Capture the cell that displays the provided text and extract its [X, Y] central coordinate. 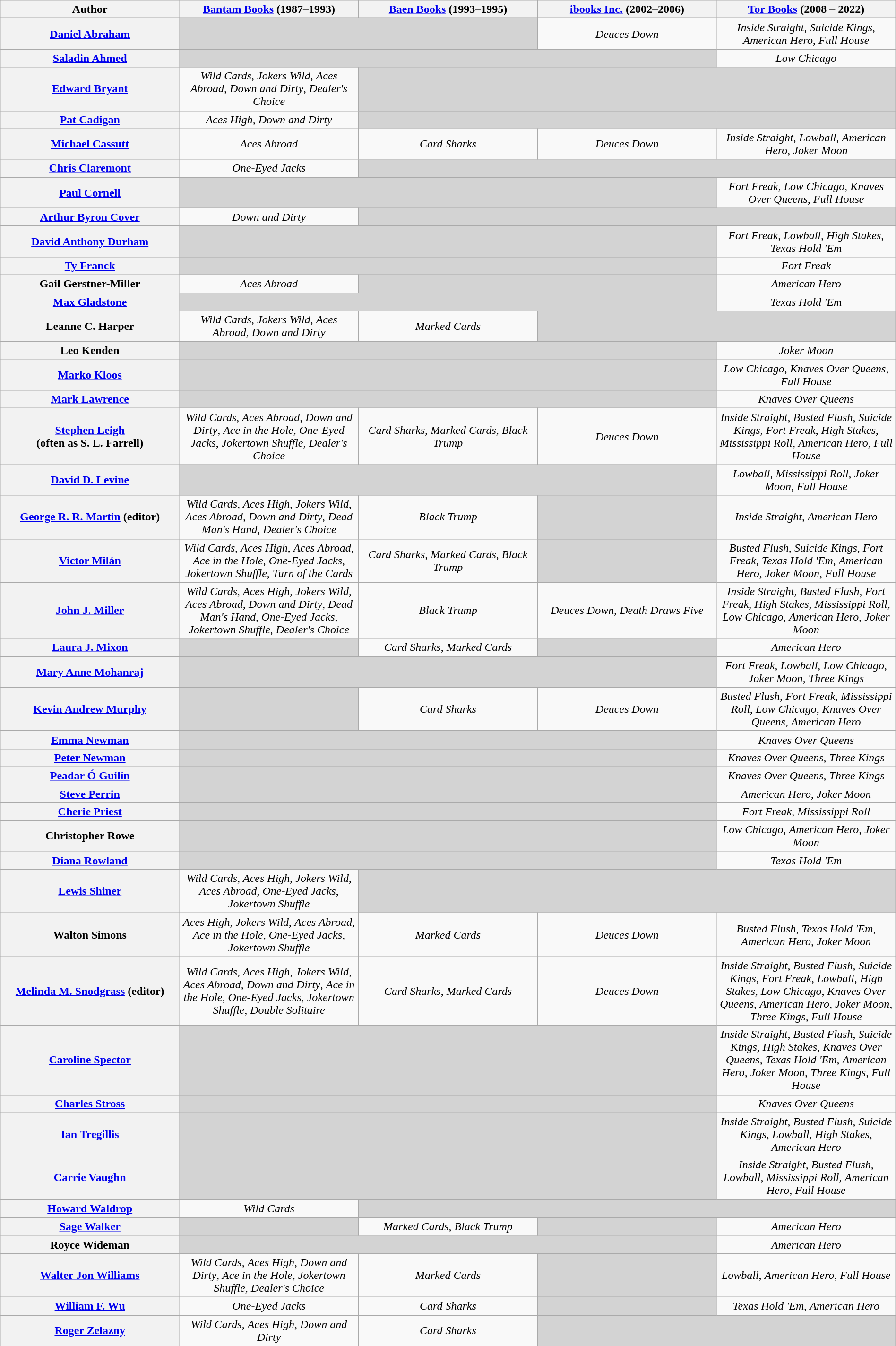
Wild Cards, Aces High, Jokers Wild, Aces Abroad, Down and Dirty, Ace in the Hole, One-Eyed Jacks, Jokertown Shuffle, Double Solitaire [269, 991]
Texas Hold 'Em, American Hero [806, 1306]
Wild Cards, Aces High, Down and Dirty, Ace in the Hole, Jokertown Shuffle, Dealer's Choice [269, 1275]
Howard Waldrop [90, 1208]
Wild Cards, Aces High, Jokers Wild, Aces Abroad, One-Eyed Jacks, Jokertown Shuffle [269, 891]
Fort Freak [806, 266]
Emma Newman [90, 740]
Edward Bryant [90, 89]
Sage Walker [90, 1226]
Aces High, Jokers Wild, Aces Abroad, Ace in the Hole, One-Eyed Jacks, Jokertown Shuffle [269, 935]
William F. Wu [90, 1306]
John J. Miller [90, 611]
Low Chicago, American Hero, Joker Moon [806, 837]
Diana Rowland [90, 861]
Mark Lawrence [90, 399]
Marked Cards, Black Trump [448, 1226]
Inside Straight, Busted Flush, Suicide Kings, High Stakes, Knaves Over Queens, Texas Hold 'Em, American Hero, Joker Moon, Three Kings, Full House [806, 1060]
Charles Stross [90, 1104]
Peadar Ó Guilín [90, 776]
Melinda M. Snodgrass (editor) [90, 991]
Max Gladstone [90, 302]
Lowball, American Hero, Full House [806, 1275]
Inside Straight, Busted Flush, Suicide Kings, Lowball, High Stakes, American Hero [806, 1134]
Michael Cassutt [90, 144]
Joker Moon [806, 351]
Baen Books (1993–1995) [448, 9]
Caroline Spector [90, 1060]
Peter Newman [90, 758]
ibooks Inc. (2002–2006) [627, 9]
Arthur Byron Cover [90, 217]
Wild Cards, Aces Abroad, Down and Dirty, Ace in the Hole, One-Eyed Jacks, Jokertown Shuffle, Dealer's Choice [269, 437]
Wild Cards [269, 1208]
Saladin Ahmed [90, 58]
Wild Cards, Aces High, Down and Dirty [269, 1330]
David D. Levine [90, 480]
Inside Straight, Lowball, American Hero, Joker Moon [806, 144]
Busted Flush, Suicide Kings, Fort Freak, Texas Hold 'Em, American Hero, Joker Moon, Full House [806, 561]
Royce Wideman [90, 1244]
David Anthony Durham [90, 241]
Walter Jon Williams [90, 1275]
George R. R. Martin (editor) [90, 517]
Busted Flush, Fort Freak, Mississippi Roll, Low Chicago, Knaves Over Queens, American Hero [806, 709]
Inside Straight, American Hero [806, 517]
Daniel Abraham [90, 34]
Lowball, Mississippi Roll, Joker Moon, Full House [806, 480]
Inside Straight, Busted Flush, Suicide Kings, Fort Freak, High Stakes, Mississippi Roll, American Hero, Full House [806, 437]
Marko Kloos [90, 375]
Ian Tregillis [90, 1134]
Carrie Vaughn [90, 1178]
Laura J. Mixon [90, 647]
Leo Kenden [90, 351]
Leanne C. Harper [90, 326]
Author [90, 9]
Wild Cards, Aces High, Aces Abroad, Ace in the Hole, One-Eyed Jacks, Jokertown Shuffle, Turn of the Cards [269, 561]
Bantam Books (1987–1993) [269, 9]
Inside Straight, Suicide Kings, American Hero, Full House [806, 34]
Wild Cards, Aces High, Jokers Wild, Aces Abroad, Down and Dirty, Dead Man's Hand, One-Eyed Jacks, Jokertown Shuffle, Dealer's Choice [269, 611]
American Hero, Joker Moon [806, 794]
Christopher Rowe [90, 837]
Fort Freak, Mississippi Roll [806, 812]
Deuces Down, Death Draws Five [627, 611]
Roger Zelazny [90, 1330]
Tor Books (2008 – 2022) [806, 9]
Busted Flush, Texas Hold 'Em, American Hero, Joker Moon [806, 935]
Gail Gerstner-Miller [90, 284]
Down and Dirty [269, 217]
Low Chicago [806, 58]
Wild Cards, Aces High, Jokers Wild, Aces Abroad, Down and Dirty, Dead Man's Hand, Dealer's Choice [269, 517]
Fort Freak, Low Chicago, Knaves Over Queens, Full House [806, 193]
Aces High, Down and Dirty [269, 120]
Victor Milán [90, 561]
Chris Claremont [90, 168]
Inside Straight, Busted Flush, Fort Freak, High Stakes, Mississippi Roll, Low Chicago, American Hero, Joker Moon [806, 611]
Steve Perrin [90, 794]
Walton Simons [90, 935]
Pat Cadigan [90, 120]
Fort Freak, Lowball, Low Chicago, Joker Moon, Three Kings [806, 672]
Mary Anne Mohanraj [90, 672]
Ty Franck [90, 266]
Lewis Shiner [90, 891]
Low Chicago, Knaves Over Queens, Full House [806, 375]
Wild Cards, Jokers Wild, Aces Abroad, Down and Dirty, Dealer's Choice [269, 89]
Wild Cards, Jokers Wild, Aces Abroad, Down and Dirty [269, 326]
Inside Straight, Busted Flush, Lowball, Mississippi Roll, American Hero, Full House [806, 1178]
Fort Freak, Lowball, High Stakes, Texas Hold 'Em [806, 241]
Paul Cornell [90, 193]
Cherie Priest [90, 812]
Stephen Leigh(often as S. L. Farrell) [90, 437]
Kevin Andrew Murphy [90, 709]
